Return the (X, Y) coordinate for the center point of the cell that contains the specified text.  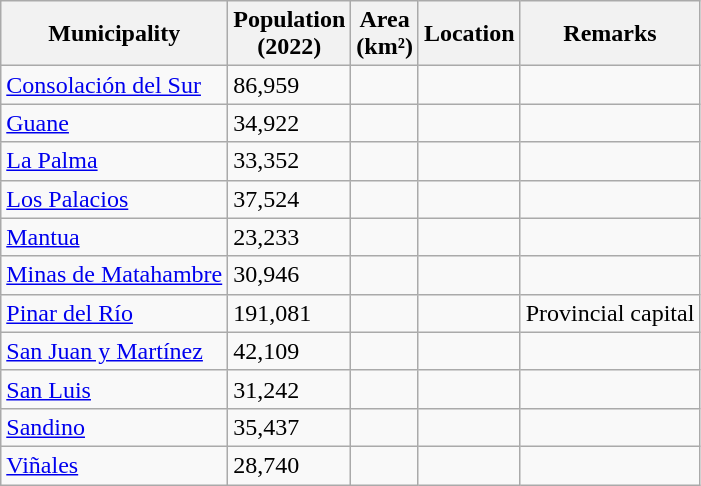
86,959 (290, 85)
Remarks (610, 34)
33,352 (290, 161)
La Palma (114, 161)
31,242 (290, 389)
Guane (114, 123)
37,524 (290, 199)
23,233 (290, 237)
San Juan y Martínez (114, 351)
Mantua (114, 237)
191,081 (290, 313)
Population(2022) (290, 34)
Municipality (114, 34)
Consolación del Sur (114, 85)
Minas de Matahambre (114, 275)
Pinar del Río (114, 313)
Sandino (114, 427)
42,109 (290, 351)
28,740 (290, 465)
Viñales (114, 465)
34,922 (290, 123)
30,946 (290, 275)
San Luis (114, 389)
Location (469, 34)
35,437 (290, 427)
Area(km²) (385, 34)
Provincial capital (610, 313)
Los Palacios (114, 199)
